Return the [X, Y] coordinate for the center point of the cell that contains the specified text.  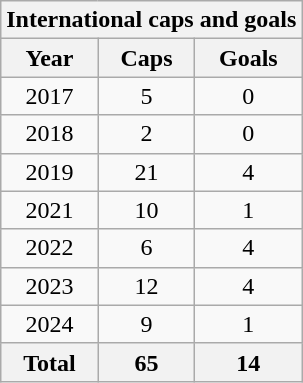
2 [146, 134]
12 [146, 286]
9 [146, 324]
65 [146, 362]
2021 [50, 210]
10 [146, 210]
2024 [50, 324]
2017 [50, 96]
2019 [50, 172]
Goals [248, 58]
5 [146, 96]
14 [248, 362]
Total [50, 362]
2022 [50, 248]
Caps [146, 58]
2023 [50, 286]
6 [146, 248]
21 [146, 172]
International caps and goals [152, 20]
Year [50, 58]
2018 [50, 134]
